Return (X, Y) of the center of cell containing provided text 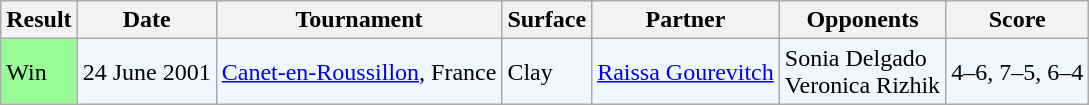
Opponents (862, 20)
Partner (686, 20)
24 June 2001 (146, 72)
Surface (547, 20)
Sonia Delgado Veronica Rizhik (862, 72)
Raissa Gourevitch (686, 72)
Canet-en-Roussillon, France (359, 72)
Score (1018, 20)
Date (146, 20)
Result (39, 20)
Win (39, 72)
Clay (547, 72)
4–6, 7–5, 6–4 (1018, 72)
Tournament (359, 20)
